Extract the (x, y) coordinate from the center of the cell holding the provided text.  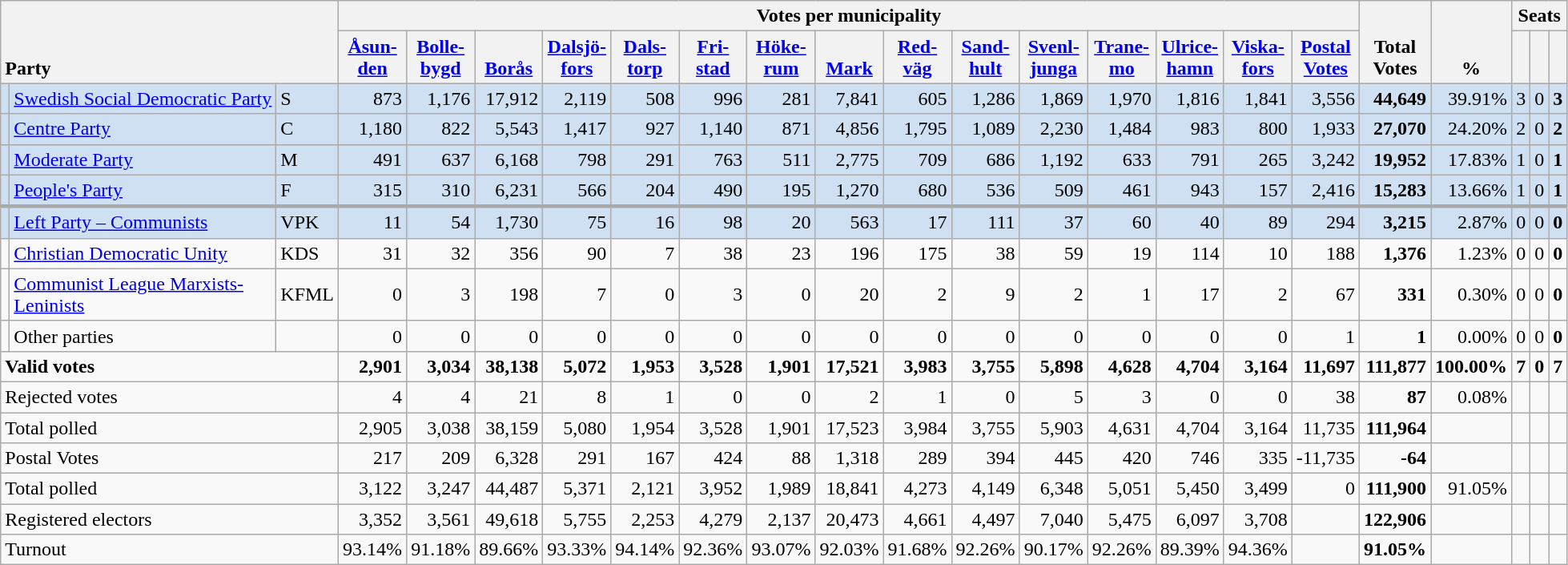
167 (645, 458)
122,906 (1395, 519)
943 (1190, 191)
17.83% (1472, 159)
5,755 (577, 519)
M (308, 159)
1,376 (1395, 253)
1,795 (918, 129)
335 (1257, 458)
Turnout (170, 550)
822 (440, 129)
94.36% (1257, 550)
3,215 (1395, 223)
4,497 (985, 519)
Swedish Social Democratic Party (143, 99)
2,230 (1054, 129)
Svenl- junga (1054, 58)
4,273 (918, 489)
7,841 (849, 99)
6,328 (509, 458)
Fri- stad (713, 58)
Seats (1539, 16)
111,877 (1395, 366)
1,954 (645, 427)
5,543 (509, 129)
6,097 (1190, 519)
Left Party – Communists (143, 223)
92.03% (849, 550)
39.91% (1472, 99)
114 (1190, 253)
5,898 (1054, 366)
5,903 (1054, 427)
60 (1121, 223)
198 (509, 295)
509 (1054, 191)
8 (577, 397)
294 (1325, 223)
Other parties (143, 336)
27,070 (1395, 129)
5,450 (1190, 489)
1,730 (509, 223)
Centre Party (143, 129)
1,180 (373, 129)
32 (440, 253)
Registered electors (170, 519)
S (308, 99)
1,841 (1257, 99)
20,473 (849, 519)
800 (1257, 129)
F (308, 191)
5,475 (1121, 519)
1,089 (985, 129)
3,034 (440, 366)
1,286 (985, 99)
3,983 (918, 366)
16 (645, 223)
511 (782, 159)
873 (373, 99)
637 (440, 159)
92.36% (713, 550)
195 (782, 191)
Bolle- bygd (440, 58)
2,119 (577, 99)
1,970 (1121, 99)
563 (849, 223)
310 (440, 191)
204 (645, 191)
3,556 (1325, 99)
983 (1190, 129)
Communist League Marxists-Leninists (143, 295)
10 (1257, 253)
196 (849, 253)
11 (373, 223)
3,952 (713, 489)
Party (170, 42)
871 (782, 129)
Höke- rum (782, 58)
Mark (849, 58)
54 (440, 223)
Christian Democratic Unity (143, 253)
3,122 (373, 489)
5,080 (577, 427)
1.23% (1472, 253)
38,138 (509, 366)
5,051 (1121, 489)
1,953 (645, 366)
175 (918, 253)
686 (985, 159)
4,856 (849, 129)
87 (1395, 397)
1,484 (1121, 129)
90 (577, 253)
536 (985, 191)
17,521 (849, 366)
C (308, 129)
Moderate Party (143, 159)
2.87% (1472, 223)
93.33% (577, 550)
98 (713, 223)
-64 (1395, 458)
88 (782, 458)
19 (1121, 253)
21 (509, 397)
3,352 (373, 519)
2,901 (373, 366)
5,371 (577, 489)
566 (577, 191)
31 (373, 253)
2,905 (373, 427)
11,735 (1325, 427)
Total Votes (1395, 42)
11,697 (1325, 366)
111,900 (1395, 489)
% (1472, 42)
996 (713, 99)
91.18% (440, 550)
89.39% (1190, 550)
67 (1325, 295)
Votes per municipality (849, 16)
3,984 (918, 427)
Sand- hult (985, 58)
1,869 (1054, 99)
People's Party (143, 191)
15,283 (1395, 191)
24.20% (1472, 129)
0.00% (1472, 336)
2,121 (645, 489)
420 (1121, 458)
461 (1121, 191)
1,270 (849, 191)
9 (985, 295)
23 (782, 253)
2,253 (645, 519)
1,933 (1325, 129)
281 (782, 99)
6,348 (1054, 489)
289 (918, 458)
5,072 (577, 366)
19,952 (1395, 159)
Dalsjö- fors (577, 58)
2,137 (782, 519)
1,816 (1190, 99)
KDS (308, 253)
4,279 (713, 519)
KFML (308, 295)
3,561 (440, 519)
331 (1395, 295)
91.68% (918, 550)
1,417 (577, 129)
424 (713, 458)
3,242 (1325, 159)
709 (918, 159)
Valid votes (170, 366)
6,168 (509, 159)
445 (1054, 458)
356 (509, 253)
111 (985, 223)
508 (645, 99)
Dals- torp (645, 58)
1,176 (440, 99)
93.07% (782, 550)
17,912 (509, 99)
90.17% (1054, 550)
1,318 (849, 458)
2,416 (1325, 191)
37 (1054, 223)
394 (985, 458)
Ulrice- hamn (1190, 58)
633 (1121, 159)
Viska- fors (1257, 58)
157 (1257, 191)
18,841 (849, 489)
4,661 (918, 519)
Borås (509, 58)
791 (1190, 159)
2,775 (849, 159)
89.66% (509, 550)
315 (373, 191)
VPK (308, 223)
4,631 (1121, 427)
491 (373, 159)
89 (1257, 223)
-11,735 (1325, 458)
3,038 (440, 427)
75 (577, 223)
209 (440, 458)
Trane- mo (1121, 58)
100.00% (1472, 366)
Rejected votes (170, 397)
927 (645, 129)
7,040 (1054, 519)
746 (1190, 458)
605 (918, 99)
Åsun- den (373, 58)
Red- väg (918, 58)
40 (1190, 223)
3,708 (1257, 519)
0.30% (1472, 295)
6,231 (509, 191)
93.14% (373, 550)
0.08% (1472, 397)
4,628 (1121, 366)
798 (577, 159)
44,487 (509, 489)
188 (1325, 253)
1,140 (713, 129)
3,499 (1257, 489)
38,159 (509, 427)
4,149 (985, 489)
1,192 (1054, 159)
59 (1054, 253)
490 (713, 191)
13.66% (1472, 191)
763 (713, 159)
94.14% (645, 550)
17,523 (849, 427)
680 (918, 191)
265 (1257, 159)
44,649 (1395, 99)
111,964 (1395, 427)
5 (1054, 397)
49,618 (509, 519)
1,989 (782, 489)
217 (373, 458)
3,247 (440, 489)
